Extract the (x, y) coordinate from the center of the cell holding the provided text.  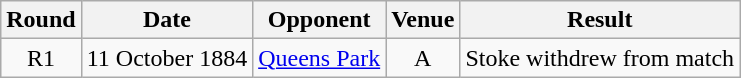
Date (166, 20)
Venue (423, 20)
Round (41, 20)
Result (600, 20)
R1 (41, 58)
Stoke withdrew from match (600, 58)
Queens Park (320, 58)
11 October 1884 (166, 58)
Opponent (320, 20)
A (423, 58)
